Scan for the cell matching the given text and deliver its [x, y] coordinate at center. 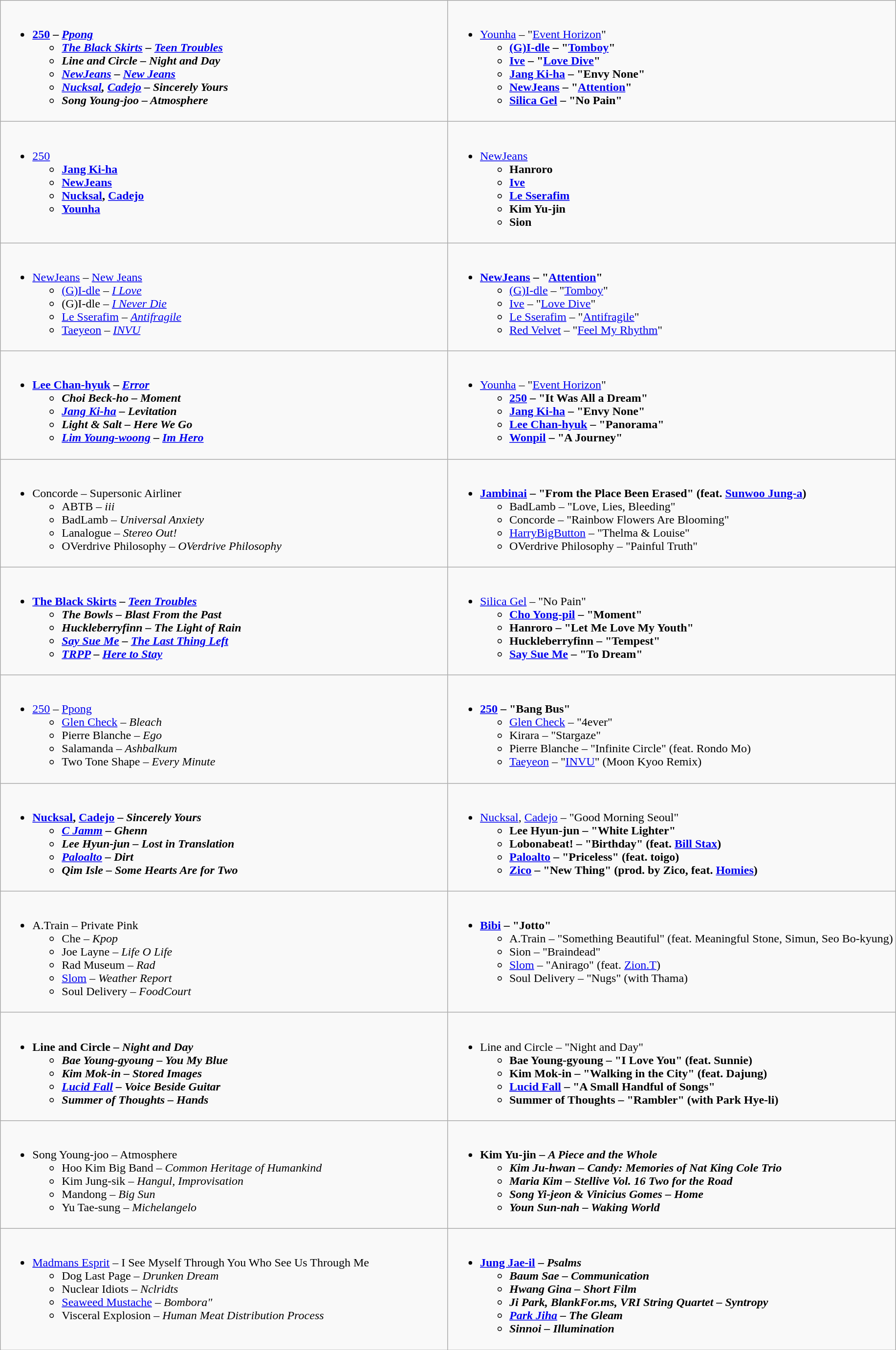
NewJeans – "Attention"(G)I-dle – "Tomboy"Ive – "Love Dive"Le Sserafim – "Antifragile"Red Velvet – "Feel My Rhythm" [672, 297]
The Black Skirts – Teen TroublesThe Bowls – Blast From the PastHuckleberryfinn – The Light of RainSay Sue Me – The Last Thing LeftTRPP – Here to Stay [224, 621]
Younha – "Event Horizon"(G)I-dle – "Tomboy"Ive – "Love Dive"Jang Ki-ha – "Envy None"NewJeans – "Attention"Silica Gel – "No Pain" [672, 61]
Concorde – Supersonic AirlinerABTB – iiiBadLamb – Universal AnxietyLanalogue – Stereo Out!OVerdrive Philosophy – OVerdrive Philosophy [224, 513]
250 – "Bang Bus"Glen Check – "4ever"Kirara – "Stargaze"Pierre Blanche – "Infinite Circle" (feat. Rondo Mo)Taeyeon – "INVU" (Moon Kyoo Remix) [672, 729]
Lee Chan-hyuk – ErrorChoi Beck-ho – MomentJang Ki-ha – LevitationLight & Salt – Here We GoLim Young-woong – Im Hero [224, 405]
Nucksal, Cadejo – Sincerely YoursC Jamm – GhennLee Hyun-jun – Lost in TranslationPaloalto – DirtQim Isle – Some Hearts Are for Two [224, 837]
250Jang Ki-haNewJeansNucksal, CadejoYounha [224, 182]
NewJeans – New Jeans(G)I-dle – I Love(G)I-dle – I Never DieLe Sserafim – AntifragileTaeyeon – INVU [224, 297]
Younha – "Event Horizon"250 – "It Was All a Dream"Jang Ki-ha – "Envy None"Lee Chan-hyuk – "Panorama"Wonpil – "A Journey" [672, 405]
Line and Circle – Night and DayBae Young-gyoung – You My BlueKim Mok-in – Stored ImagesLucid Fall – Voice Beside GuitarSummer of Thoughts – Hands [224, 1067]
NewJeansHanroroIveLe SserafimKim Yu-jinSion [672, 182]
250 – PpongGlen Check – BleachPierre Blanche – EgoSalamanda – AshbalkumTwo Tone Shape – Every Minute [224, 729]
A.Train – Private PinkChe – KpopJoe Layne – Life O LifeRad Museum – RadSlom – Weather ReportSoul Delivery – FoodCourt [224, 952]
Silica Gel – "No Pain"Cho Yong-pil – "Moment"Hanroro – "Let Me Love My Youth"Huckleberryfinn – "Tempest"Say Sue Me – "To Dream" [672, 621]
